Provide the (x, y) coordinate of the cell's center where the given text is located.  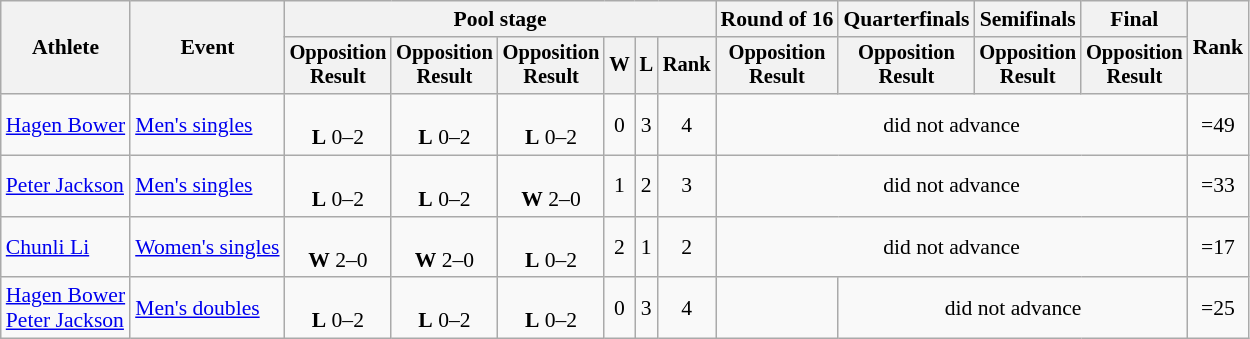
Round of 16 (778, 19)
L (646, 66)
Hagen BowerPeter Jackson (66, 308)
=25 (1218, 308)
Quarterfinals (906, 19)
=49 (1218, 124)
Men's doubles (207, 308)
Event (207, 48)
Women's singles (207, 248)
Semifinals (1028, 19)
Hagen Bower (66, 124)
Peter Jackson (66, 186)
Chunli Li (66, 248)
Pool stage (500, 19)
=33 (1218, 186)
Athlete (66, 48)
Final (1134, 19)
W (619, 66)
=17 (1218, 248)
